Determine the (X, Y) coordinate at the center of the cell enclosing the given text.  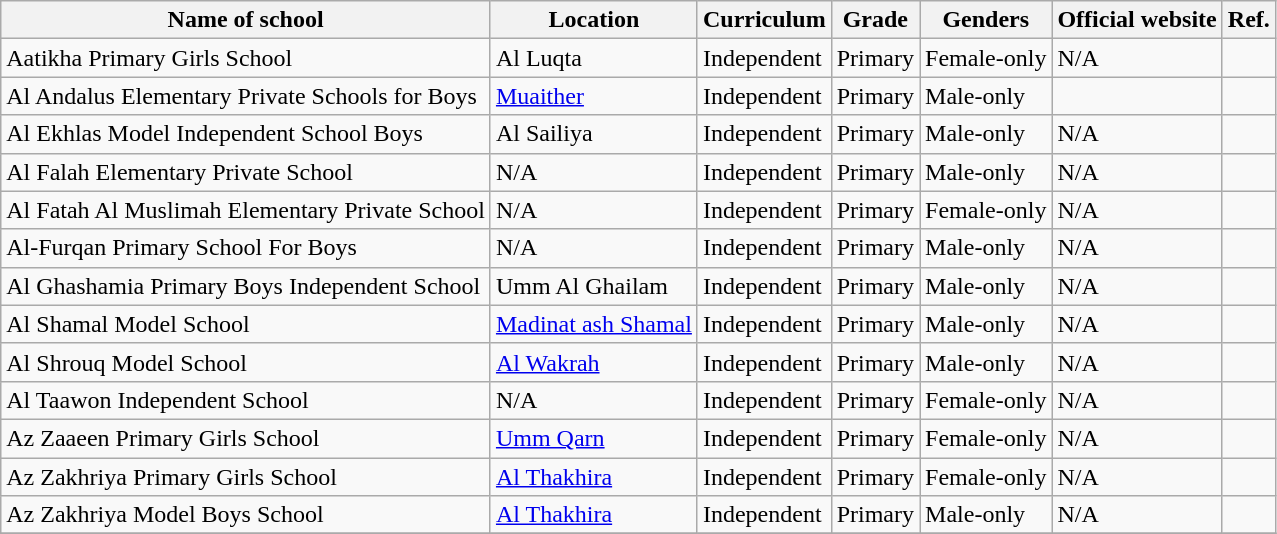
Al Luqta (594, 58)
Al Fatah Al Muslimah Elementary Private School (246, 210)
Al Wakrah (594, 362)
Al Shrouq Model School (246, 362)
Umm Al Ghailam (594, 286)
Az Zakhriya Primary Girls School (246, 477)
Ref. (1248, 20)
Grade (875, 20)
Al Ghashamia Primary Boys Independent School (246, 286)
Umm Qarn (594, 438)
Al-Furqan Primary School For Boys (246, 248)
Al Sailiya (594, 134)
Muaither (594, 96)
Official website (1137, 20)
Az Zaaeen Primary Girls School (246, 438)
Genders (986, 20)
Aatikha Primary Girls School (246, 58)
Al Andalus Elementary Private Schools for Boys (246, 96)
Al Ekhlas Model Independent School Boys (246, 134)
Al Shamal Model School (246, 324)
Madinat ash Shamal (594, 324)
Name of school (246, 20)
Az Zakhriya Model Boys School (246, 515)
Location (594, 20)
Al Falah Elementary Private School (246, 172)
Al Taawon Independent School (246, 400)
Curriculum (764, 20)
